Scan for the cell matching the given text and deliver its [X, Y] coordinate at center. 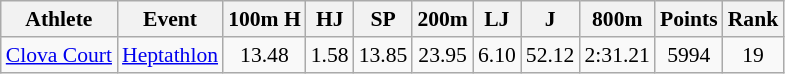
19 [754, 55]
100m H [264, 19]
Clova Court [59, 55]
HJ [330, 19]
5994 [689, 55]
1.58 [330, 55]
J [550, 19]
2:31.21 [616, 55]
SP [384, 19]
200m [442, 19]
Rank [754, 19]
Athlete [59, 19]
Points [689, 19]
Heptathlon [170, 55]
13.85 [384, 55]
LJ [497, 19]
13.48 [264, 55]
6.10 [497, 55]
800m [616, 19]
52.12 [550, 55]
23.95 [442, 55]
Event [170, 19]
